Pinpoint the cell where the given text exists, returning its [X, Y] midpoint coordinate. 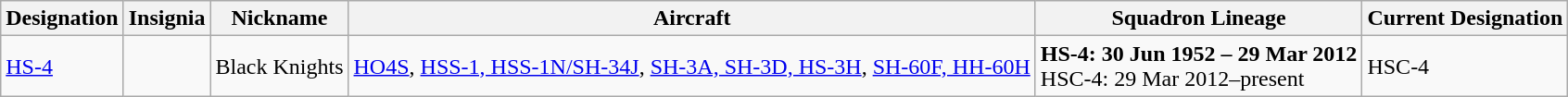
HO4S, HSS-1, HSS-1N/SH-34J, SH-3A, SH-3D, HS-3H, SH-60F, HH-60H [691, 67]
Aircraft [691, 18]
HSC-4 [1465, 67]
Nickname [280, 18]
HS-4 [62, 67]
Insignia [167, 18]
HS-4: 30 Jun 1952 – 29 Mar 2012HSC-4: 29 Mar 2012–present [1199, 67]
Designation [62, 18]
Squadron Lineage [1199, 18]
Current Designation [1465, 18]
Black Knights [280, 67]
